Locate the cell with the specified text and output its [x, y] center coordinate. 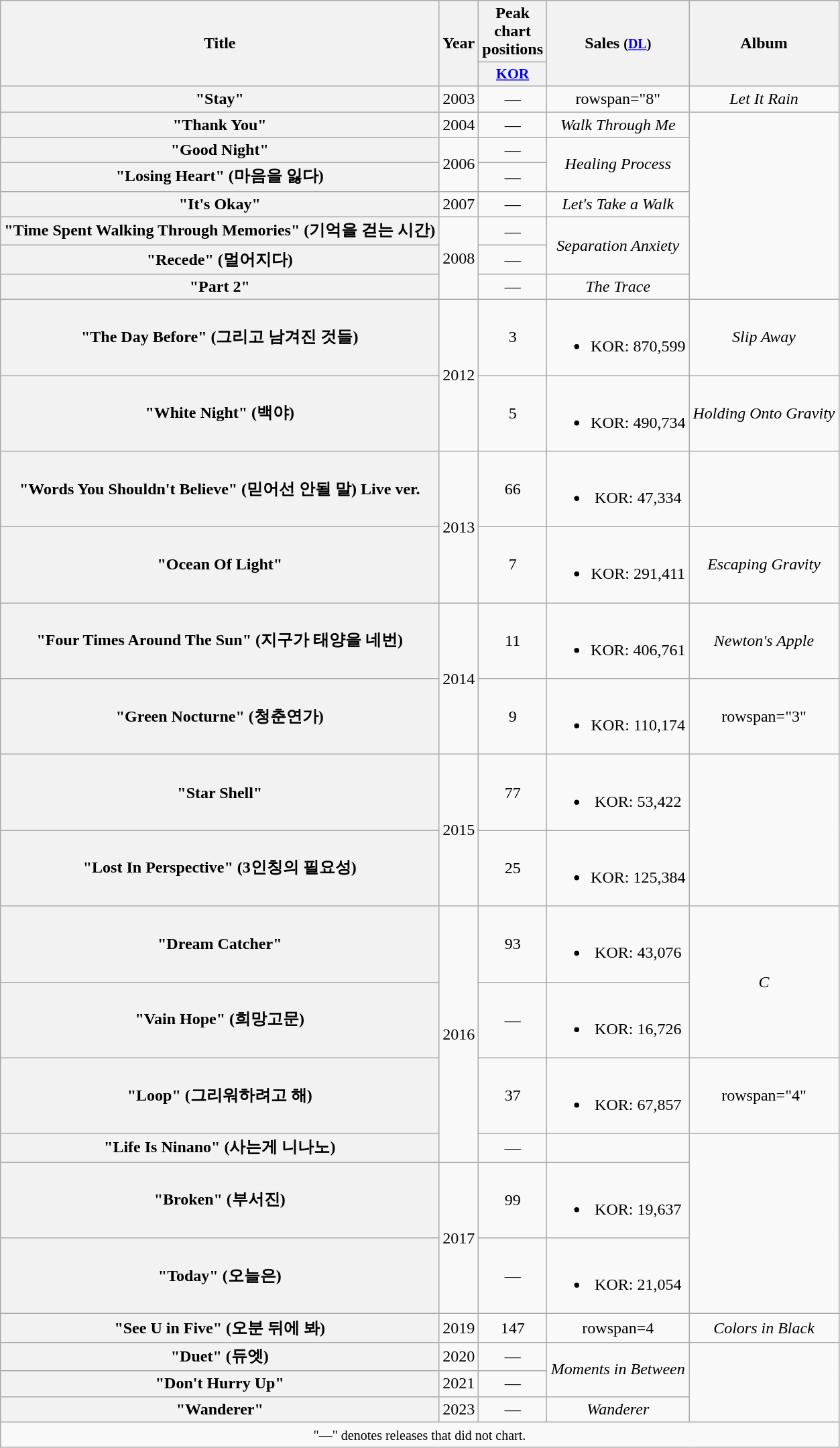
"Green Nocturne" (청춘연가) [220, 716]
Wanderer [618, 1409]
"Star Shell" [220, 793]
25 [513, 868]
KOR: 490,734 [618, 413]
The Trace [618, 286]
rowspan="4" [764, 1096]
KOR: 21,054 [618, 1276]
3 [513, 337]
2007 [459, 204]
"Vain Hope" (희망고문) [220, 1019]
"See U in Five" (오분 뒤에 봐) [220, 1328]
"Today" (오늘은) [220, 1276]
"The Day Before" (그리고 남겨진 것들) [220, 337]
KOR: 19,637 [618, 1201]
"Time Spent Walking Through Memories" (기억을 걷는 시간) [220, 231]
"Words You Shouldn't Believe" (믿어선 안될 말) Live ver. [220, 490]
Let's Take a Walk [618, 204]
"Duet" (듀엣) [220, 1356]
Slip Away [764, 337]
Escaping Gravity [764, 565]
KOR: 406,761 [618, 641]
2015 [459, 830]
2014 [459, 679]
Walk Through Me [618, 124]
"It's Okay" [220, 204]
7 [513, 565]
Sales (DL) [618, 44]
Title [220, 44]
rowspan="3" [764, 716]
KOR: 870,599 [618, 337]
2023 [459, 1409]
"Lost In Perspective" (3인칭의 필요성) [220, 868]
"Life Is Ninano" (사는게 니나노) [220, 1148]
93 [513, 944]
KOR: 67,857 [618, 1096]
rowspan=4 [618, 1328]
"Loop" (그리워하려고 해) [220, 1096]
Separation Anxiety [618, 245]
Peak chart positions [513, 32]
5 [513, 413]
Album [764, 44]
2003 [459, 99]
"Wanderer" [220, 1409]
C [764, 982]
Let It Rain [764, 99]
"Thank You" [220, 124]
"Stay" [220, 99]
2013 [459, 527]
Colors in Black [764, 1328]
"Ocean Of Light" [220, 565]
"Good Night" [220, 150]
2017 [459, 1238]
Holding Onto Gravity [764, 413]
2019 [459, 1328]
KOR: 43,076 [618, 944]
"Dream Catcher" [220, 944]
Healing Process [618, 165]
"—" denotes releases that did not chart. [420, 1435]
KOR: 291,411 [618, 565]
KOR: 16,726 [618, 1019]
2006 [459, 165]
KOR: 47,334 [618, 490]
2020 [459, 1356]
KOR: 53,422 [618, 793]
Year [459, 44]
KOR: 125,384 [618, 868]
2008 [459, 258]
"Recede" (멀어지다) [220, 260]
"Don't Hurry Up" [220, 1384]
"White Night" (백야) [220, 413]
"Four Times Around The Sun" (지구가 태양을 네번) [220, 641]
66 [513, 490]
2012 [459, 375]
77 [513, 793]
99 [513, 1201]
Moments in Between [618, 1370]
rowspan="8" [618, 99]
"Losing Heart" (마음을 잃다) [220, 177]
11 [513, 641]
KOR [513, 74]
"Part 2" [220, 286]
2016 [459, 1034]
9 [513, 716]
147 [513, 1328]
2004 [459, 124]
Newton's Apple [764, 641]
KOR: 110,174 [618, 716]
2021 [459, 1384]
37 [513, 1096]
"Broken" (부서진) [220, 1201]
